Determine the (x, y) coordinate at the center of the cell enclosing the given text.  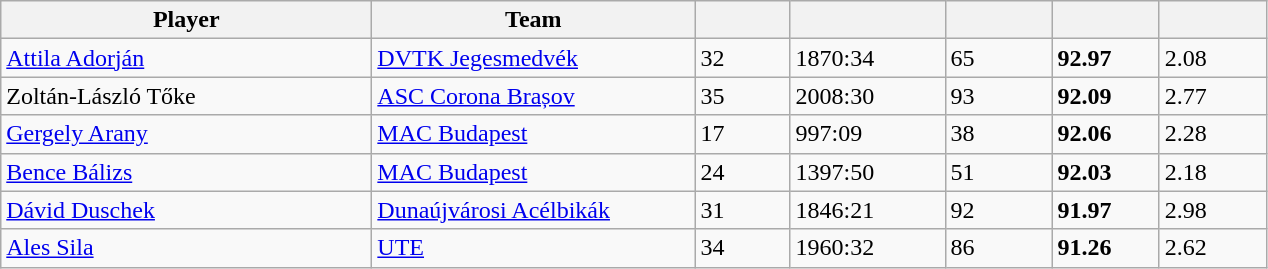
2008:30 (868, 96)
65 (998, 58)
997:09 (868, 134)
ASC Corona Brașov (534, 96)
24 (742, 172)
Ales Sila (186, 248)
2.18 (1212, 172)
1960:32 (868, 248)
Team (534, 20)
1397:50 (868, 172)
92.03 (1106, 172)
2.77 (1212, 96)
17 (742, 134)
86 (998, 248)
92 (998, 210)
1846:21 (868, 210)
2.62 (1212, 248)
92.09 (1106, 96)
35 (742, 96)
Bence Bálizs (186, 172)
2.08 (1212, 58)
2.28 (1212, 134)
51 (998, 172)
Dunaújvárosi Acélbikák (534, 210)
2.98 (1212, 210)
Zoltán-László Tőke (186, 96)
31 (742, 210)
1870:34 (868, 58)
32 (742, 58)
93 (998, 96)
Dávid Duschek (186, 210)
38 (998, 134)
Gergely Arany (186, 134)
34 (742, 248)
Attila Adorján (186, 58)
DVTK Jegesmedvék (534, 58)
92.06 (1106, 134)
92.97 (1106, 58)
UTE (534, 248)
Player (186, 20)
91.97 (1106, 210)
91.26 (1106, 248)
